Determine the [X, Y] coordinate at the center of the cell enclosing the given text.  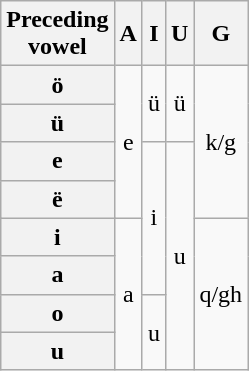
q/gh [221, 294]
o [58, 313]
A [128, 34]
Precedingvowel [58, 34]
ë [58, 199]
U [179, 34]
ö [58, 85]
k/g [221, 142]
G [221, 34]
I [154, 34]
